Find where the given text appears and provide that cell's center as (x, y) coordinate. 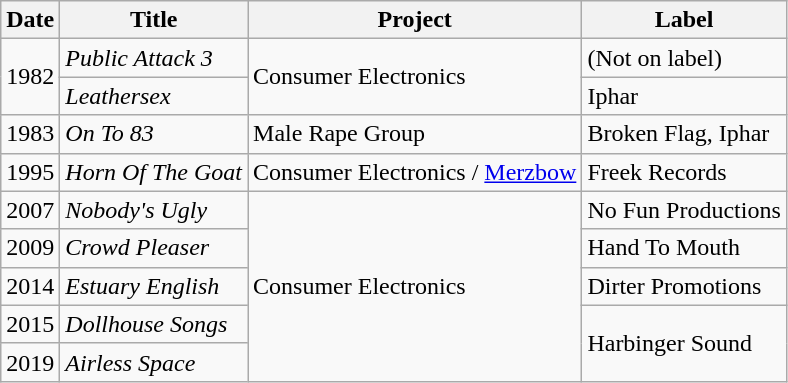
Crowd Pleaser (154, 248)
2015 (30, 324)
Title (154, 20)
2007 (30, 210)
(Not on label) (684, 58)
Freek Records (684, 172)
Label (684, 20)
Airless Space (154, 362)
Leathersex (154, 96)
No Fun Productions (684, 210)
Date (30, 20)
Nobody's Ugly (154, 210)
Horn Of The Goat (154, 172)
1982 (30, 77)
Project (415, 20)
Public Attack 3 (154, 58)
Consumer Electronics / Merzbow (415, 172)
Iphar (684, 96)
1983 (30, 134)
2014 (30, 286)
2009 (30, 248)
Harbinger Sound (684, 343)
2019 (30, 362)
Broken Flag, Iphar (684, 134)
On To 83 (154, 134)
Dollhouse Songs (154, 324)
Estuary English (154, 286)
1995 (30, 172)
Hand To Mouth (684, 248)
Dirter Promotions (684, 286)
Male Rape Group (415, 134)
